Return the [X, Y] coordinate for the center point of the cell that contains the specified text.  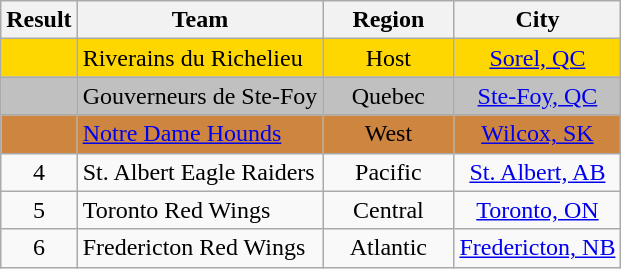
Toronto, ON [538, 210]
Quebec [388, 96]
Central [388, 210]
Result [39, 20]
Notre Dame Hounds [200, 134]
Toronto Red Wings [200, 210]
5 [39, 210]
City [538, 20]
St. Albert, AB [538, 172]
Fredericton Red Wings [200, 248]
Host [388, 58]
6 [39, 248]
4 [39, 172]
Wilcox, SK [538, 134]
Ste-Foy, QC [538, 96]
St. Albert Eagle Raiders [200, 172]
Sorel, QC [538, 58]
Fredericton, NB [538, 248]
Pacific [388, 172]
Atlantic [388, 248]
Gouverneurs de Ste-Foy [200, 96]
Region [388, 20]
West [388, 134]
Riverains du Richelieu [200, 58]
Team [200, 20]
